Output the (x, y) coordinate of the center of the cell containing the given text.  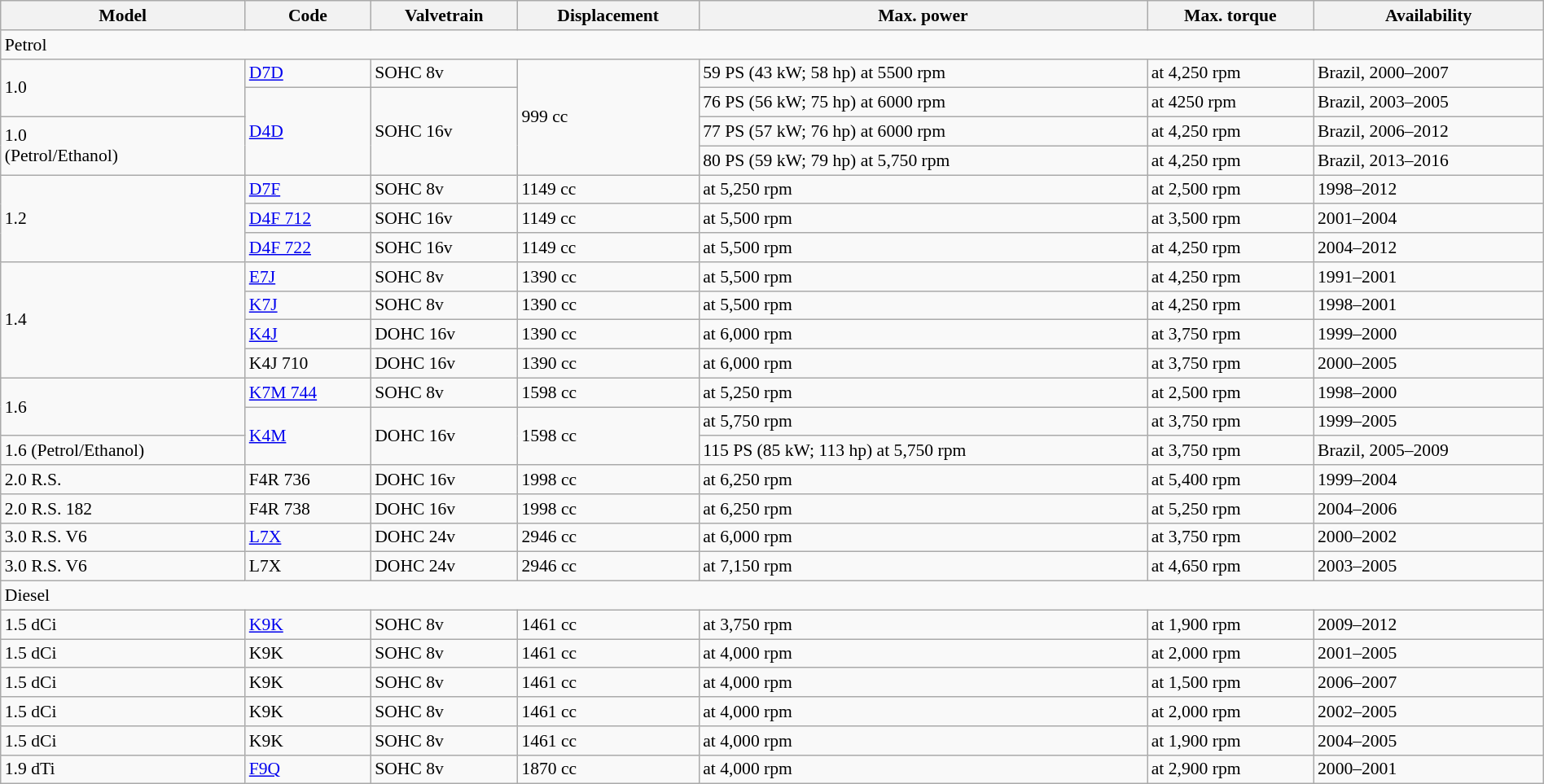
1.6 (123, 407)
1.9 dTi (123, 769)
at 7,150 rpm (923, 567)
D7D (308, 73)
F9Q (308, 769)
2009–2012 (1428, 624)
2004–2005 (1428, 741)
77 PS (57 kW; 76 hp) at 6000 rpm (923, 132)
2004–2012 (1428, 247)
1.2 (123, 218)
2002–2005 (1428, 712)
K4J 710 (308, 364)
76 PS (56 kW; 75 hp) at 6000 rpm (923, 103)
1998–2000 (1428, 392)
999 cc (608, 116)
2000–2005 (1428, 364)
Code (308, 15)
1999–2000 (1428, 335)
Max. power (923, 15)
1870 cc (608, 769)
59 PS (43 kW; 58 hp) at 5500 rpm (923, 73)
1998–2012 (1428, 190)
1.0 (123, 88)
K7M 744 (308, 392)
Petrol (772, 45)
at 4250 rpm (1230, 103)
1.6 (Petrol/Ethanol) (123, 451)
K7J (308, 305)
Valvetrain (444, 15)
2001–2005 (1428, 654)
F4R 736 (308, 480)
1.0(Petrol/Ethanol) (123, 147)
1999–2004 (1428, 480)
2000–2002 (1428, 537)
D4F 722 (308, 247)
2003–2005 (1428, 567)
2000–2001 (1428, 769)
K4J (308, 335)
Displacement (608, 15)
1991–2001 (1428, 277)
2.0 R.S. 182 (123, 509)
2001–2004 (1428, 219)
Brazil, 2013–2016 (1428, 160)
80 PS (59 kW; 79 hp) at 5,750 rpm (923, 160)
2004–2006 (1428, 509)
Brazil, 2006–2012 (1428, 132)
D7F (308, 190)
Brazil, 2003–2005 (1428, 103)
at 3,500 rpm (1230, 219)
Model (123, 15)
Brazil, 2005–2009 (1428, 451)
at 5,400 rpm (1230, 480)
at 1,500 rpm (1230, 683)
Diesel (772, 596)
Availability (1428, 15)
1998–2001 (1428, 305)
2.0 R.S. (123, 480)
Max. torque (1230, 15)
at 4,650 rpm (1230, 567)
at 5,750 rpm (923, 422)
D4F 712 (308, 219)
115 PS (85 kW; 113 hp) at 5,750 rpm (923, 451)
2006–2007 (1428, 683)
1999–2005 (1428, 422)
K4M (308, 436)
E7J (308, 277)
1.4 (123, 320)
at 2,900 rpm (1230, 769)
F4R 738 (308, 509)
Brazil, 2000–2007 (1428, 73)
D4D (308, 132)
